Pinpoint the cell where the given text exists, returning its (X, Y) midpoint coordinate. 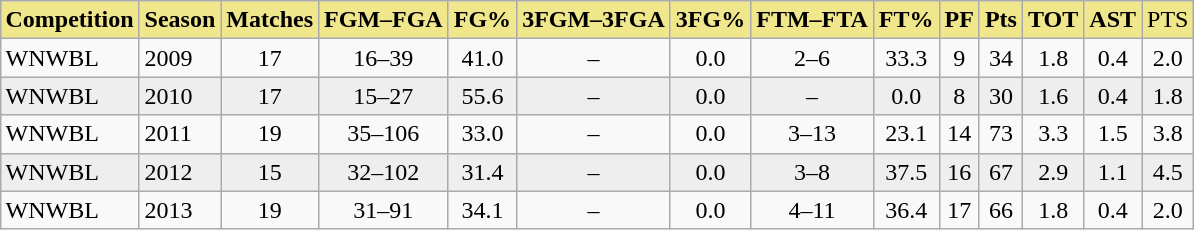
8 (959, 96)
66 (1000, 210)
67 (1000, 172)
FT% (906, 20)
4–11 (812, 210)
FGM–FGA (384, 20)
14 (959, 134)
AST (1113, 20)
2013 (180, 210)
32–102 (384, 172)
PF (959, 20)
2012 (180, 172)
Competition (70, 20)
2010 (180, 96)
FG% (482, 20)
31–91 (384, 210)
34.1 (482, 210)
Matches (270, 20)
3FGM–3FGA (594, 20)
3–13 (812, 134)
37.5 (906, 172)
1.6 (1052, 96)
55.6 (482, 96)
23.1 (906, 134)
31.4 (482, 172)
Pts (1000, 20)
PTS (1168, 20)
2011 (180, 134)
3.8 (1168, 134)
34 (1000, 58)
2.9 (1052, 172)
16 (959, 172)
33.0 (482, 134)
1.5 (1113, 134)
3–8 (812, 172)
33.3 (906, 58)
2009 (180, 58)
73 (1000, 134)
4.5 (1168, 172)
16–39 (384, 58)
Season (180, 20)
30 (1000, 96)
3FG% (710, 20)
FTM–FTA (812, 20)
15 (270, 172)
1.1 (1113, 172)
9 (959, 58)
3.3 (1052, 134)
41.0 (482, 58)
TOT (1052, 20)
15–27 (384, 96)
36.4 (906, 210)
35–106 (384, 134)
2–6 (812, 58)
